Scan for the cell matching the given text and deliver its (x, y) coordinate at center. 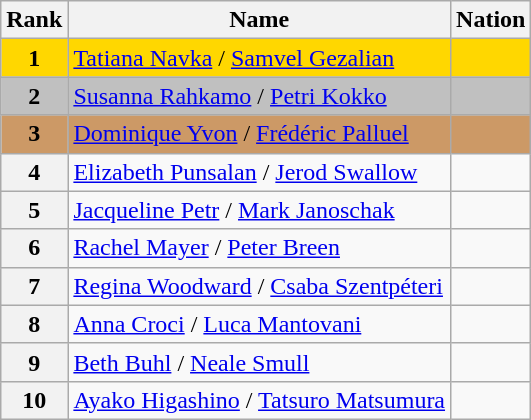
5 (34, 210)
Beth Buhl / Neale Smull (260, 362)
Rank (34, 20)
Rachel Mayer / Peter Breen (260, 248)
8 (34, 324)
Tatiana Navka / Samvel Gezalian (260, 58)
Ayako Higashino / Tatsuro Matsumura (260, 400)
Susanna Rahkamo / Petri Kokko (260, 96)
Elizabeth Punsalan / Jerod Swallow (260, 172)
Anna Croci / Luca Mantovani (260, 324)
2 (34, 96)
Name (260, 20)
9 (34, 362)
7 (34, 286)
Regina Woodward / Csaba Szentpéteri (260, 286)
Dominique Yvon / Frédéric Palluel (260, 134)
4 (34, 172)
6 (34, 248)
1 (34, 58)
3 (34, 134)
Nation (491, 20)
10 (34, 400)
Jacqueline Petr / Mark Janoschak (260, 210)
